Identify which cell holds the provided text, then report its [x, y] central coordinate. 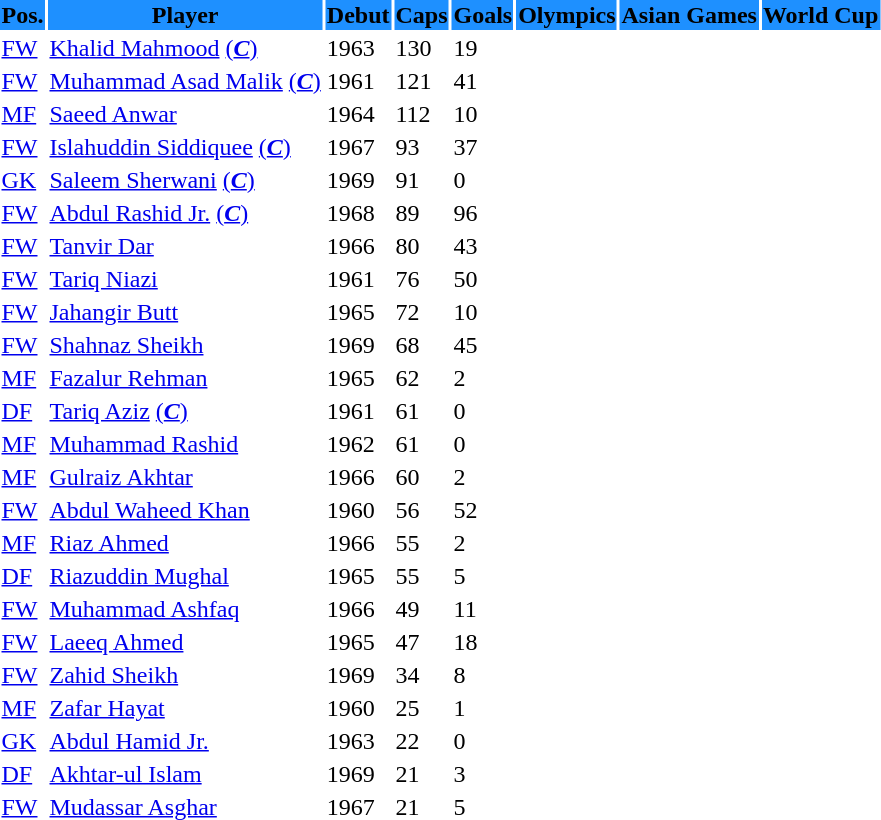
19 [483, 48]
Khalid Mahmood (C) [185, 48]
52 [483, 510]
Pos. [22, 15]
Muhammad Asad Malik (C) [185, 81]
Fazalur Rehman [185, 378]
8 [483, 675]
Gulraiz Akhtar [185, 477]
Muhammad Ashfaq [185, 609]
Caps [422, 15]
5 [483, 576]
Saleem Sherwani (C) [185, 180]
Debut [358, 15]
21 [422, 774]
76 [422, 279]
49 [422, 609]
37 [483, 147]
Shahnaz Sheikh [185, 345]
1967 [358, 147]
68 [422, 345]
Islahuddin Siddiquee (C) [185, 147]
Asian Games [689, 15]
112 [422, 114]
89 [422, 213]
Riazuddin Mughal [185, 576]
62 [422, 378]
80 [422, 246]
Olympics [567, 15]
22 [422, 741]
50 [483, 279]
Zafar Hayat [185, 708]
91 [422, 180]
1962 [358, 444]
Tariq Niazi [185, 279]
Jahangir Butt [185, 312]
1964 [358, 114]
Muhammad Rashid [185, 444]
43 [483, 246]
47 [422, 642]
Goals [483, 15]
96 [483, 213]
Laeeq Ahmed [185, 642]
1 [483, 708]
93 [422, 147]
72 [422, 312]
130 [422, 48]
Zahid Sheikh [185, 675]
121 [422, 81]
Abdul Hamid Jr. [185, 741]
18 [483, 642]
Abdul Rashid Jr. (C) [185, 213]
Tanvir Dar [185, 246]
25 [422, 708]
56 [422, 510]
Abdul Waheed Khan [185, 510]
11 [483, 609]
Saeed Anwar [185, 114]
Tariq Aziz (C) [185, 411]
Akhtar-ul Islam [185, 774]
60 [422, 477]
3 [483, 774]
1968 [358, 213]
34 [422, 675]
Player [185, 15]
Riaz Ahmed [185, 543]
45 [483, 345]
World Cup [820, 15]
41 [483, 81]
